Output the [x, y] coordinate of the center of the cell containing the given text.  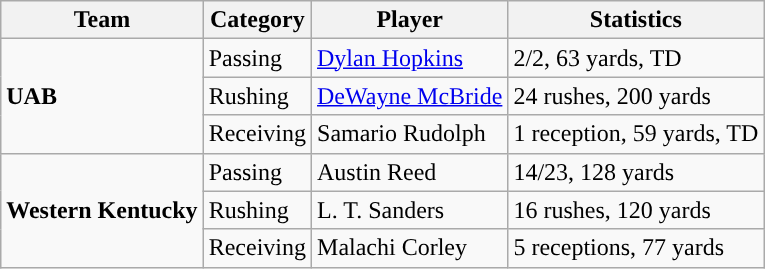
Western Kentucky [102, 210]
DeWayne McBride [410, 96]
Austin Reed [410, 172]
2/2, 63 yards, TD [636, 58]
16 rushes, 120 yards [636, 210]
14/23, 128 yards [636, 172]
Category [257, 20]
1 reception, 59 yards, TD [636, 134]
24 rushes, 200 yards [636, 96]
Team [102, 20]
Dylan Hopkins [410, 58]
Player [410, 20]
Statistics [636, 20]
Malachi Corley [410, 248]
5 receptions, 77 yards [636, 248]
L. T. Sanders [410, 210]
UAB [102, 96]
Samario Rudolph [410, 134]
